Detect which cell encompasses the target text, then output its (X, Y) center coordinate. 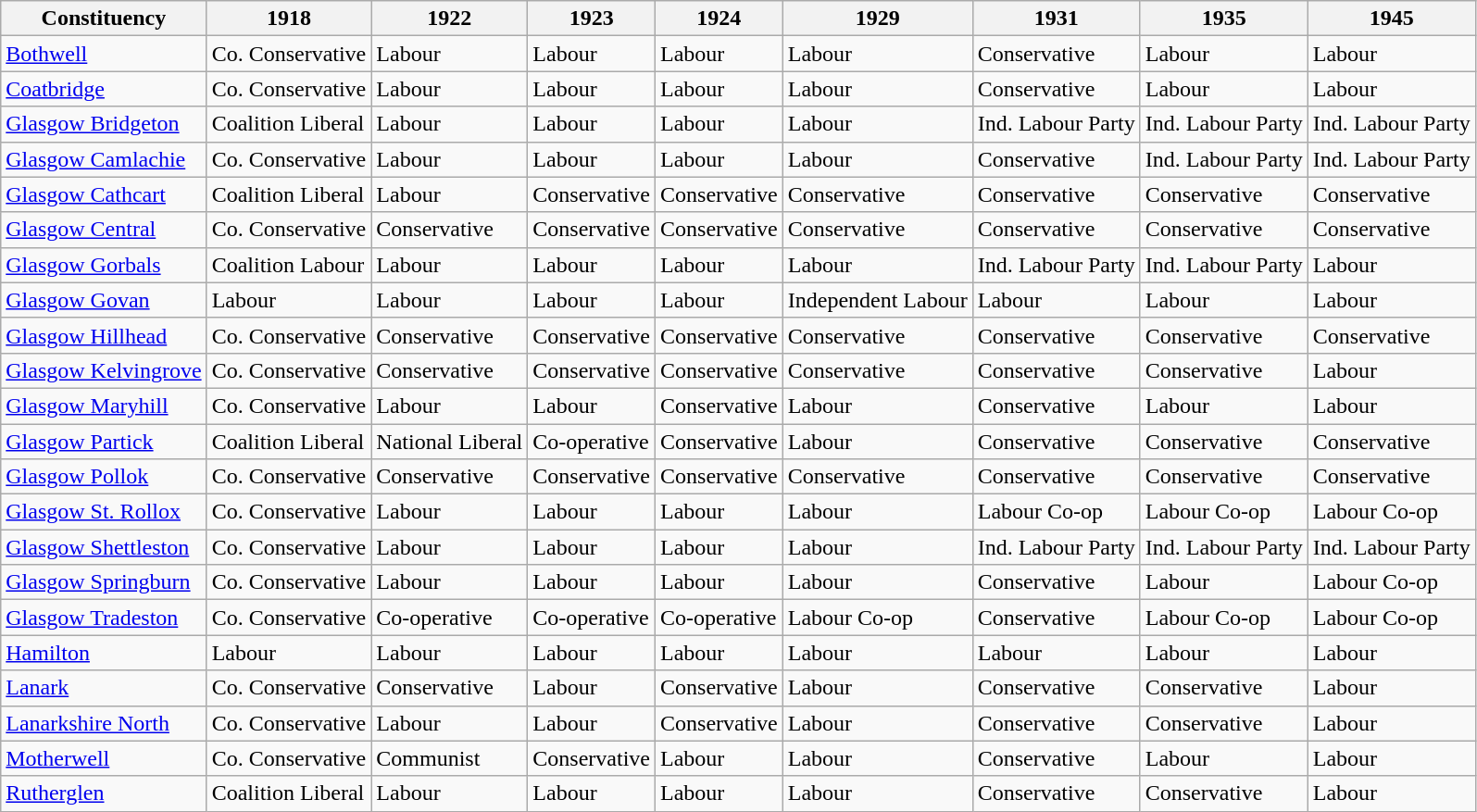
1922 (450, 19)
Glasgow Gorbals (104, 265)
Glasgow Cathcart (104, 194)
National Liberal (450, 442)
Independent Labour (878, 300)
1923 (592, 19)
Hamilton (104, 653)
Constituency (104, 19)
Motherwell (104, 758)
Coatbridge (104, 89)
Glasgow Maryhill (104, 406)
Glasgow Shettleston (104, 547)
Glasgow Govan (104, 300)
1918 (289, 19)
Rutherglen (104, 793)
1929 (878, 19)
Glasgow Central (104, 230)
Lanarkshire North (104, 723)
Coalition Labour (289, 265)
1945 (1391, 19)
1924 (720, 19)
1935 (1224, 19)
Glasgow Tradeston (104, 618)
Glasgow Hillhead (104, 335)
Glasgow Springburn (104, 582)
Glasgow Partick (104, 442)
1931 (1056, 19)
Glasgow St. Rollox (104, 512)
Glasgow Camlachie (104, 159)
Communist (450, 758)
Glasgow Bridgeton (104, 124)
Glasgow Pollok (104, 477)
Lanark (104, 688)
Glasgow Kelvingrove (104, 370)
Bothwell (104, 54)
